Scan for the cell matching the given text and deliver its [X, Y] coordinate at center. 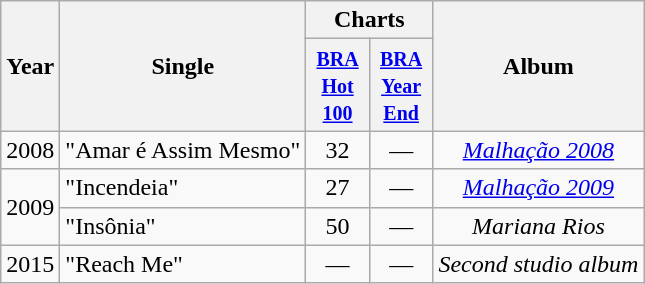
"Incendeia" [183, 188]
Charts [370, 20]
Single [183, 66]
"Amar é Assim Mesmo" [183, 150]
32 [338, 150]
27 [338, 188]
Album [538, 66]
2008 [30, 150]
Second studio album [538, 264]
2009 [30, 207]
Malhação 2009 [538, 188]
"Reach Me" [183, 264]
"Insônia" [183, 226]
Year [30, 66]
50 [338, 226]
2015 [30, 264]
BRA Year End [401, 85]
BRA Hot 100 [338, 85]
Mariana Rios [538, 226]
Malhação 2008 [538, 150]
